Return [x, y] of the center of cell containing provided text 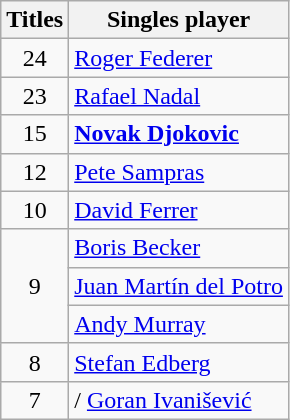
10 [35, 210]
Rafael Nadal [179, 96]
Pete Sampras [179, 172]
24 [35, 58]
23 [35, 96]
Stefan Edberg [179, 362]
12 [35, 172]
Andy Murray [179, 324]
/ Goran Ivanišević [179, 400]
Juan Martín del Potro [179, 286]
Boris Becker [179, 248]
9 [35, 286]
Titles [35, 20]
7 [35, 400]
David Ferrer [179, 210]
Novak Djokovic [179, 134]
Roger Federer [179, 58]
8 [35, 362]
Singles player [179, 20]
15 [35, 134]
